Provide the (x, y) coordinate of the cell's center where the given text is located.  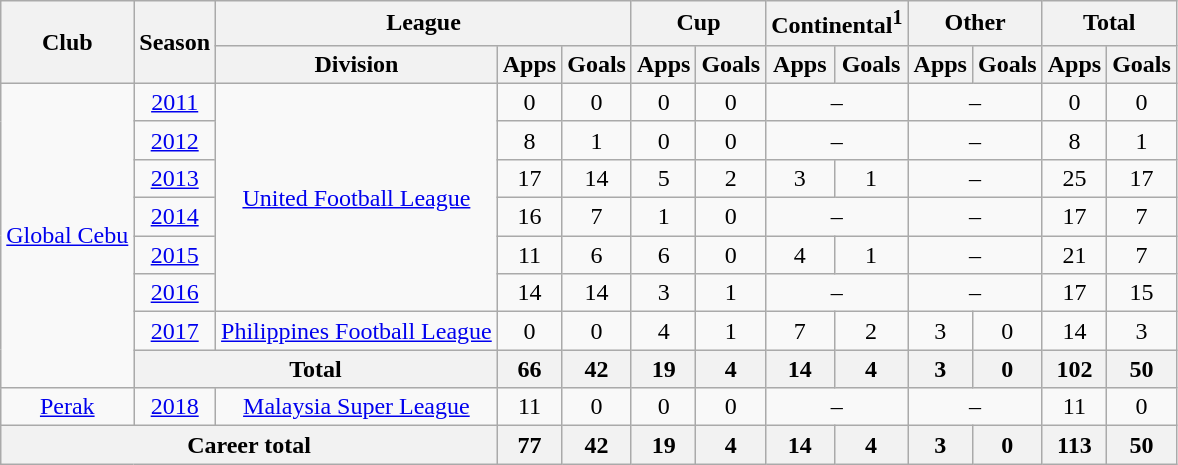
Perak (68, 407)
Other (975, 24)
21 (1074, 255)
Philippines Football League (357, 331)
2017 (175, 331)
2016 (175, 293)
Malaysia Super League (357, 407)
102 (1074, 369)
Season (175, 42)
2014 (175, 217)
113 (1074, 445)
Division (357, 64)
2013 (175, 178)
16 (529, 217)
League (424, 24)
5 (663, 178)
25 (1074, 178)
Career total (249, 445)
15 (1142, 293)
2011 (175, 102)
United Football League (357, 197)
2018 (175, 407)
66 (529, 369)
77 (529, 445)
Continental1 (837, 24)
Cup (698, 24)
2015 (175, 255)
2012 (175, 140)
Global Cebu (68, 235)
Club (68, 42)
